Determine the [x, y] coordinate at the center of the cell enclosing the given text.  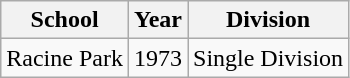
Year [158, 20]
Division [268, 20]
Single Division [268, 58]
Racine Park [65, 58]
1973 [158, 58]
School [65, 20]
